Extract the [X, Y] coordinate from the center of the cell holding the provided text.  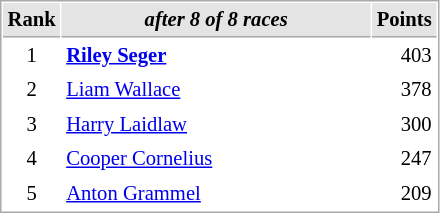
Riley Seger [216, 56]
209 [404, 194]
247 [404, 158]
after 8 of 8 races [216, 20]
300 [404, 124]
Liam Wallace [216, 90]
4 [32, 158]
Cooper Cornelius [216, 158]
2 [32, 90]
Points [404, 20]
3 [32, 124]
378 [404, 90]
Rank [32, 20]
403 [404, 56]
1 [32, 56]
5 [32, 194]
Harry Laidlaw [216, 124]
Anton Grammel [216, 194]
